Return [X, Y] of the center of cell containing provided text 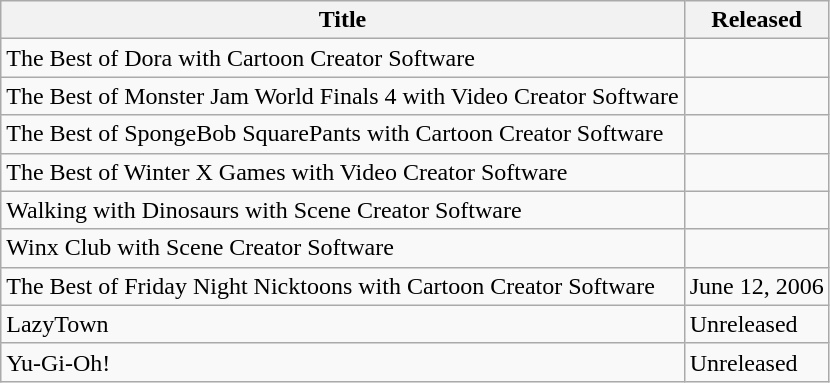
Winx Club with Scene Creator Software [342, 248]
Title [342, 20]
The Best of Dora with Cartoon Creator Software [342, 58]
The Best of Winter X Games with Video Creator Software [342, 172]
The Best of SpongeBob SquarePants with Cartoon Creator Software [342, 134]
Walking with Dinosaurs with Scene Creator Software [342, 210]
LazyTown [342, 324]
Released [756, 20]
Yu-Gi-Oh! [342, 362]
The Best of Friday Night Nicktoons with Cartoon Creator Software [342, 286]
The Best of Monster Jam World Finals 4 with Video Creator Software [342, 96]
June 12, 2006 [756, 286]
